Provide the [X, Y] coordinate of the cell's center where the given text is located.  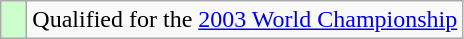
Qualified for the 2003 World Championship [245, 20]
